Return the (X, Y) coordinate for the center point of the cell that contains the specified text.  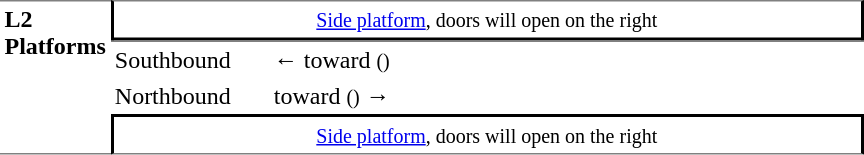
← toward () (566, 59)
L2Platforms (55, 77)
Northbound (190, 96)
toward () → (566, 96)
Southbound (190, 59)
